Find where the given text appears and provide that cell's center as (x, y) coordinate. 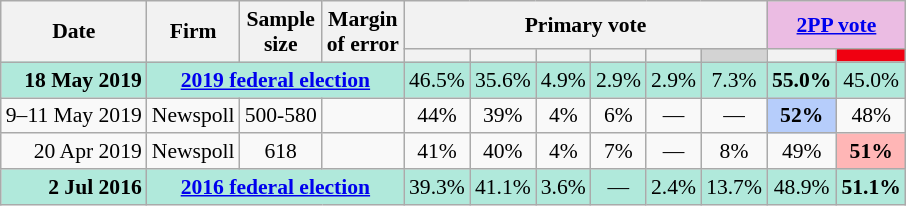
2019 federal election (276, 80)
Samplesize (281, 32)
48% (870, 116)
Marginof error (363, 32)
3.6% (564, 187)
Date (74, 32)
618 (281, 152)
55.0% (802, 80)
2 Jul 2016 (74, 187)
35.6% (503, 80)
39.3% (437, 187)
8% (734, 152)
51% (870, 152)
40% (503, 152)
41% (437, 152)
2016 federal election (276, 187)
51.1% (870, 187)
6% (618, 116)
45.0% (870, 80)
41.1% (503, 187)
2PP vote (836, 25)
7.3% (734, 80)
500-580 (281, 116)
18 May 2019 (74, 80)
52% (802, 116)
44% (437, 116)
49% (802, 152)
4.9% (564, 80)
46.5% (437, 80)
13.7% (734, 187)
39% (503, 116)
20 Apr 2019 (74, 152)
48.9% (802, 187)
Primary vote (586, 25)
7% (618, 152)
Firm (194, 32)
9–11 May 2019 (74, 116)
2.4% (674, 187)
